From the cell containing the given text, extract its center point as [X, Y] coordinate. 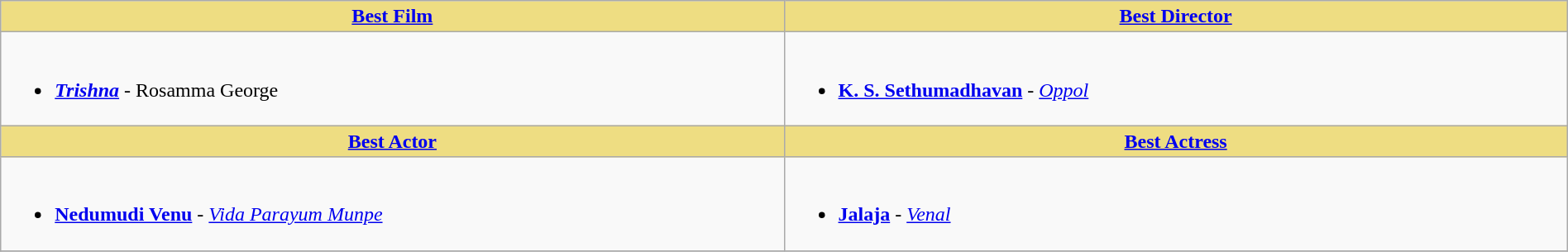
Best Actress [1176, 141]
Best Director [1176, 17]
Best Actor [392, 141]
Best Film [392, 17]
Trishna - Rosamma George [392, 79]
K. S. Sethumadhavan - Oppol [1176, 79]
Jalaja - Venal [1176, 203]
Nedumudi Venu - Vida Parayum Munpe [392, 203]
